Detect which cell encompasses the target text, then output its [X, Y] center coordinate. 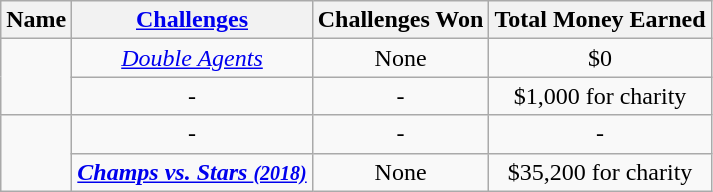
Double Agents [192, 58]
$35,200 for charity [600, 172]
Challenges Won [400, 20]
Total Money Earned [600, 20]
Champs vs. Stars (2018) [192, 172]
Challenges [192, 20]
$1,000 for charity [600, 96]
Name [36, 20]
$0 [600, 58]
